From the cell containing the given text, extract its center point as (x, y) coordinate. 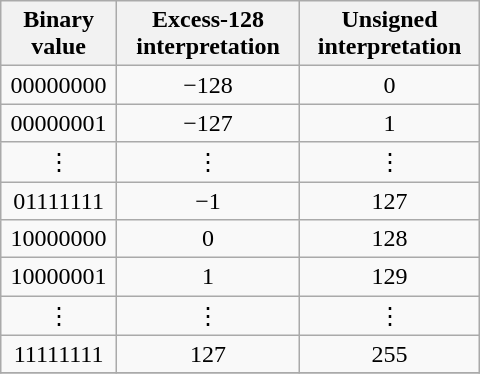
01111111 (59, 201)
128 (390, 239)
Unsigned interpretation (390, 34)
Binary value (59, 34)
−128 (208, 85)
129 (390, 277)
Excess-128 interpretation (208, 34)
10000000 (59, 239)
00000000 (59, 85)
10000001 (59, 277)
−127 (208, 123)
−1 (208, 201)
00000001 (59, 123)
255 (390, 354)
11111111 (59, 354)
